Scan for the cell matching the given text and deliver its (X, Y) coordinate at center. 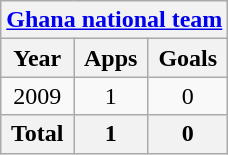
Apps (111, 58)
2009 (38, 96)
Year (38, 58)
Ghana national team (114, 20)
Goals (188, 58)
Total (38, 134)
